Find where the given text appears and provide that cell's center as [x, y] coordinate. 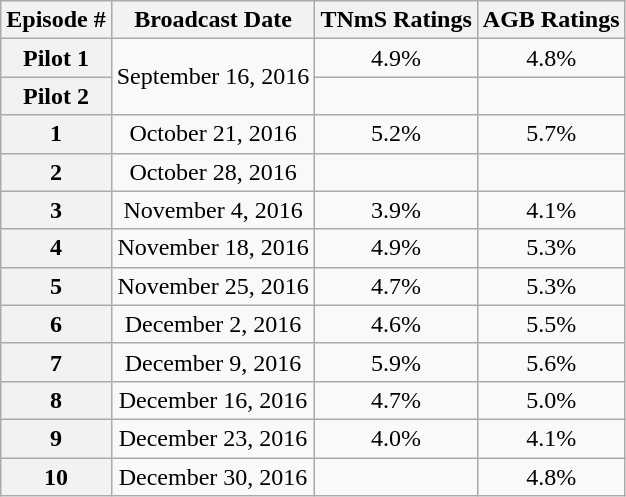
10 [56, 477]
5.5% [551, 324]
Pilot 1 [56, 58]
5.7% [551, 134]
AGB Ratings [551, 20]
December 23, 2016 [213, 438]
December 16, 2016 [213, 400]
8 [56, 400]
November 25, 2016 [213, 286]
4.0% [396, 438]
2 [56, 172]
4.6% [396, 324]
6 [56, 324]
September 16, 2016 [213, 77]
5.2% [396, 134]
5.6% [551, 362]
October 21, 2016 [213, 134]
5 [56, 286]
Episode # [56, 20]
7 [56, 362]
3 [56, 210]
Pilot 2 [56, 96]
Broadcast Date [213, 20]
9 [56, 438]
TNmS Ratings [396, 20]
November 18, 2016 [213, 248]
5.0% [551, 400]
November 4, 2016 [213, 210]
October 28, 2016 [213, 172]
3.9% [396, 210]
4 [56, 248]
December 30, 2016 [213, 477]
1 [56, 134]
December 2, 2016 [213, 324]
December 9, 2016 [213, 362]
5.9% [396, 362]
